From the cell containing the given text, extract its center point as [x, y] coordinate. 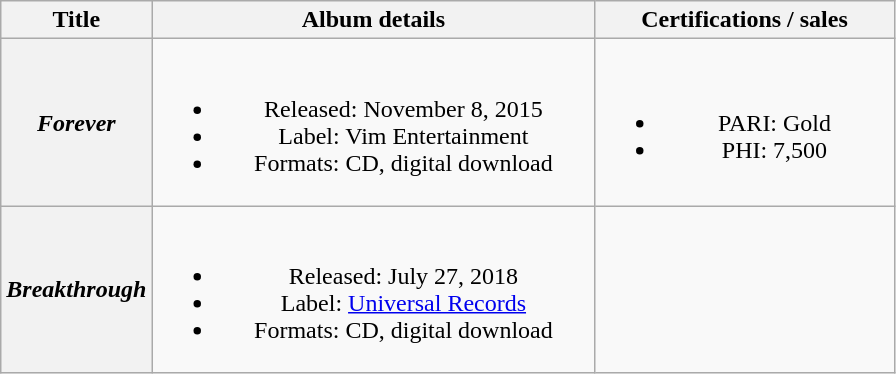
Title [76, 20]
Released: July 27, 2018Label: Universal RecordsFormats: CD, digital download [374, 290]
Released: November 8, 2015Label: Vim EntertainmentFormats: CD, digital download [374, 122]
Album details [374, 20]
PARI: GoldPHI: 7,500 [744, 122]
Breakthrough [76, 290]
Forever [76, 122]
Certifications / sales [744, 20]
